Scan for the cell matching the given text and deliver its (x, y) coordinate at center. 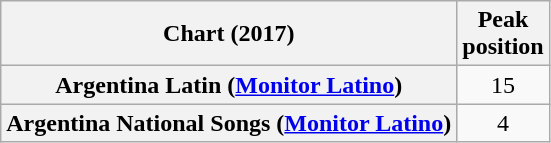
Chart (2017) (229, 34)
Peak position (503, 34)
Argentina Latin (Monitor Latino) (229, 85)
15 (503, 85)
4 (503, 123)
Argentina National Songs (Monitor Latino) (229, 123)
